Find where the given text appears and provide that cell's center as [X, Y] coordinate. 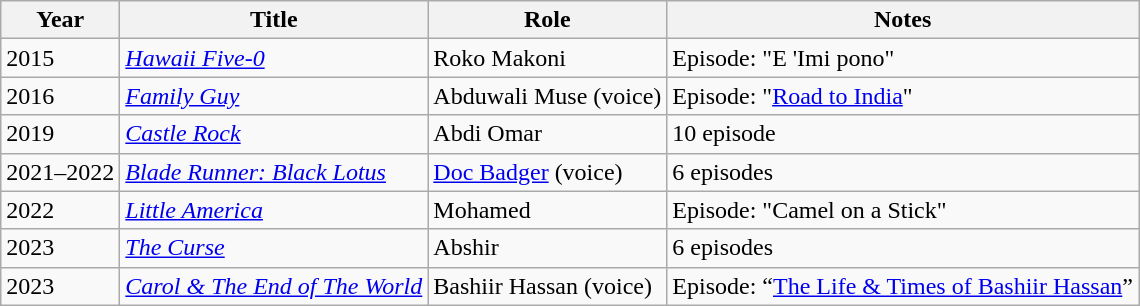
Family Guy [274, 96]
Abshir [548, 248]
2021–2022 [60, 172]
10 episode [903, 134]
2022 [60, 210]
Abdi Omar [548, 134]
Title [274, 20]
Abduwali Muse (voice) [548, 96]
Episode: "E 'Imi pono" [903, 58]
Episode: "Camel on a Stick" [903, 210]
Roko Makoni [548, 58]
Hawaii Five-0 [274, 58]
Bashiir Hassan (voice) [548, 286]
2015 [60, 58]
Episode: “The Life & Times of Bashiir Hassan” [903, 286]
Mohamed [548, 210]
Castle Rock [274, 134]
Carol & The End of The World [274, 286]
Notes [903, 20]
Role [548, 20]
Blade Runner: Black Lotus [274, 172]
Little America [274, 210]
2019 [60, 134]
The Curse [274, 248]
Year [60, 20]
2016 [60, 96]
Episode: "Road to India" [903, 96]
Doc Badger (voice) [548, 172]
